Return (x, y) of the center of cell containing provided text 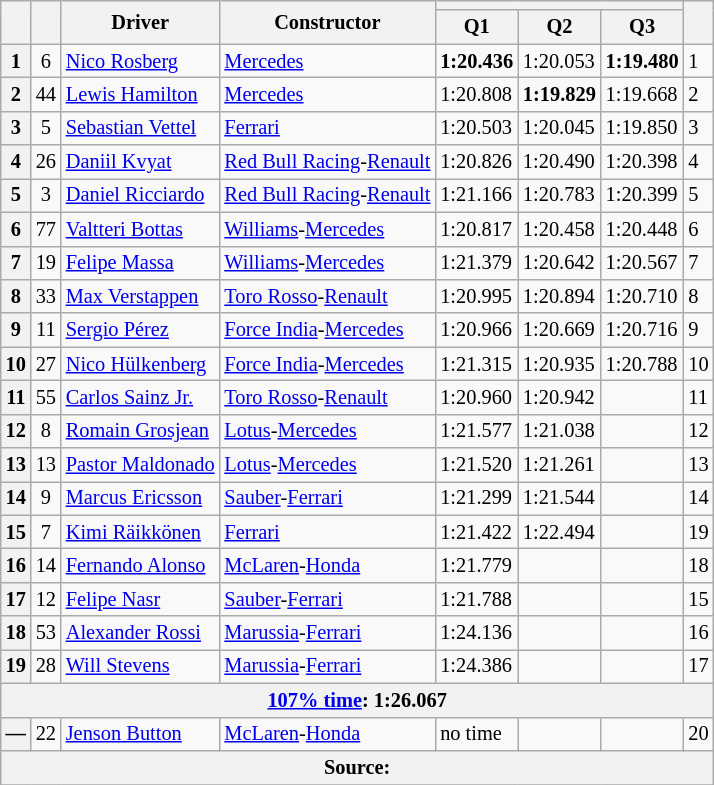
1:21.038 (560, 431)
1:20.783 (560, 195)
1:19.668 (642, 94)
1:20.669 (560, 330)
Fernando Alonso (140, 565)
1:20.966 (476, 330)
1:20.053 (560, 61)
44 (46, 94)
1:20.788 (642, 364)
1:20.960 (476, 397)
1:21.315 (476, 364)
20 (699, 734)
1:20.995 (476, 296)
Daniel Ricciardo (140, 195)
1:20.942 (560, 397)
1:19.480 (642, 61)
1:21.379 (476, 263)
1:20.399 (642, 195)
Felipe Massa (140, 263)
1:21.520 (476, 465)
26 (46, 162)
Alexander Rossi (140, 633)
Q1 (476, 27)
Carlos Sainz Jr. (140, 397)
1:21.166 (476, 195)
Will Stevens (140, 666)
22 (46, 734)
33 (46, 296)
1:20.808 (476, 94)
1:20.436 (476, 61)
1:20.567 (642, 263)
1:20.710 (642, 296)
1:20.045 (560, 128)
Felipe Nasr (140, 599)
1:21.544 (560, 498)
1:21.779 (476, 565)
55 (46, 397)
no time (476, 734)
1:24.386 (476, 666)
Sebastian Vettel (140, 128)
1:19.850 (642, 128)
77 (46, 229)
Romain Grosjean (140, 431)
1:20.642 (560, 263)
1:20.716 (642, 330)
— (16, 734)
1:20.458 (560, 229)
1:24.136 (476, 633)
Max Verstappen (140, 296)
1:21.788 (476, 599)
Source: (358, 767)
1:20.490 (560, 162)
1:19.829 (560, 94)
1:21.261 (560, 465)
27 (46, 364)
Constructor (327, 22)
Sergio Pérez (140, 330)
Nico Hülkenberg (140, 364)
28 (46, 666)
53 (46, 633)
Jenson Button (140, 734)
1:20.503 (476, 128)
Lewis Hamilton (140, 94)
Nico Rosberg (140, 61)
1:20.935 (560, 364)
1:22.494 (560, 532)
1:20.894 (560, 296)
Q2 (560, 27)
1:21.422 (476, 532)
Kimi Räikkönen (140, 532)
Valtteri Bottas (140, 229)
1:21.577 (476, 431)
Daniil Kvyat (140, 162)
Pastor Maldonado (140, 465)
1:20.817 (476, 229)
1:20.398 (642, 162)
Q3 (642, 27)
107% time: 1:26.067 (358, 700)
1:20.826 (476, 162)
1:21.299 (476, 498)
Marcus Ericsson (140, 498)
1:20.448 (642, 229)
Driver (140, 22)
